Extract the (x, y) coordinate from the center of the cell holding the provided text.  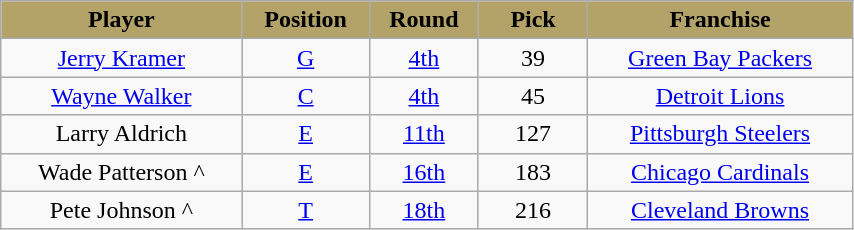
Position (306, 20)
216 (532, 210)
Wayne Walker (122, 96)
Pete Johnson ^ (122, 210)
Larry Aldrich (122, 134)
Detroit Lions (720, 96)
Pick (532, 20)
C (306, 96)
Wade Patterson ^ (122, 172)
G (306, 58)
183 (532, 172)
Chicago Cardinals (720, 172)
Jerry Kramer (122, 58)
39 (532, 58)
16th (424, 172)
Pittsburgh Steelers (720, 134)
T (306, 210)
45 (532, 96)
Round (424, 20)
18th (424, 210)
11th (424, 134)
127 (532, 134)
Cleveland Browns (720, 210)
Franchise (720, 20)
Green Bay Packers (720, 58)
Player (122, 20)
